Extract the [x, y] coordinate from the center of the cell holding the provided text.  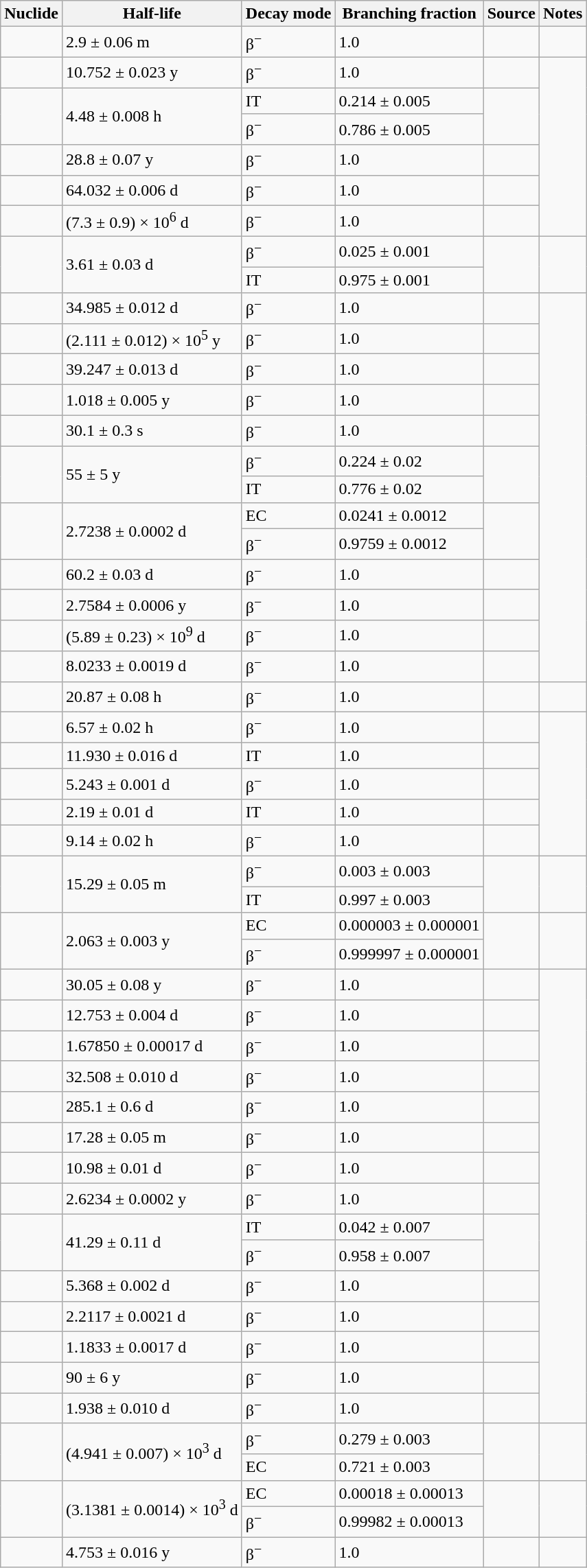
1.67850 ± 0.00017 d [152, 1046]
2.2117 ± 0.0021 d [152, 1316]
0.025 ± 0.001 [409, 251]
0.224 ± 0.02 [409, 461]
90 ± 6 y [152, 1378]
(3.1381 ± 0.0014) × 103 d [152, 1508]
30.05 ± 0.08 y [152, 985]
(4.941 ± 0.007) × 103 d [152, 1452]
0.214 ± 0.005 [409, 101]
55 ± 5 y [152, 475]
41.29 ± 0.11 d [152, 1242]
10.752 ± 0.023 y [152, 73]
0.999997 ± 0.000001 [409, 954]
0.786 ± 0.005 [409, 129]
0.99982 ± 0.00013 [409, 1522]
34.985 ± 0.012 d [152, 309]
1.938 ± 0.010 d [152, 1408]
Source [511, 14]
0.975 ± 0.001 [409, 280]
64.032 ± 0.006 d [152, 191]
1.1833 ± 0.0017 d [152, 1348]
2.6234 ± 0.0002 y [152, 1200]
0.003 ± 0.003 [409, 871]
12.753 ± 0.004 d [152, 1016]
Branching fraction [409, 14]
2.19 ± 0.01 d [152, 812]
30.1 ± 0.3 s [152, 431]
0.000003 ± 0.000001 [409, 926]
15.29 ± 0.05 m [152, 884]
0.279 ± 0.003 [409, 1438]
285.1 ± 0.6 d [152, 1108]
(5.89 ± 0.23) × 109 d [152, 635]
4.753 ± 0.016 y [152, 1552]
2.7584 ± 0.0006 y [152, 605]
17.28 ± 0.05 m [152, 1138]
3.61 ± 0.03 d [152, 265]
60.2 ± 0.03 d [152, 575]
5.368 ± 0.002 d [152, 1286]
10.98 ± 0.01 d [152, 1168]
0.721 ± 0.003 [409, 1467]
11.930 ± 0.016 d [152, 756]
0.0241 ± 0.0012 [409, 515]
32.508 ± 0.010 d [152, 1076]
0.9759 ± 0.0012 [409, 543]
8.0233 ± 0.0019 d [152, 666]
20.87 ± 0.08 h [152, 697]
4.48 ± 0.008 h [152, 117]
1.018 ± 0.005 y [152, 399]
2.063 ± 0.003 y [152, 941]
(2.111 ± 0.012) × 105 y [152, 339]
(7.3 ± 0.9) × 106 d [152, 221]
2.9 ± 0.06 m [152, 43]
Decay mode [288, 14]
9.14 ± 0.02 h [152, 841]
39.247 ± 0.013 d [152, 369]
6.57 ± 0.02 h [152, 727]
28.8 ± 0.07 y [152, 161]
2.7238 ± 0.0002 d [152, 531]
Notes [562, 14]
0.997 ± 0.003 [409, 900]
0.00018 ± 0.00013 [409, 1493]
Nuclide [32, 14]
5.243 ± 0.001 d [152, 784]
0.958 ± 0.007 [409, 1256]
0.042 ± 0.007 [409, 1227]
Half-life [152, 14]
0.776 ± 0.02 [409, 489]
